Return the (x, y) coordinate for the center point of the cell that contains the specified text.  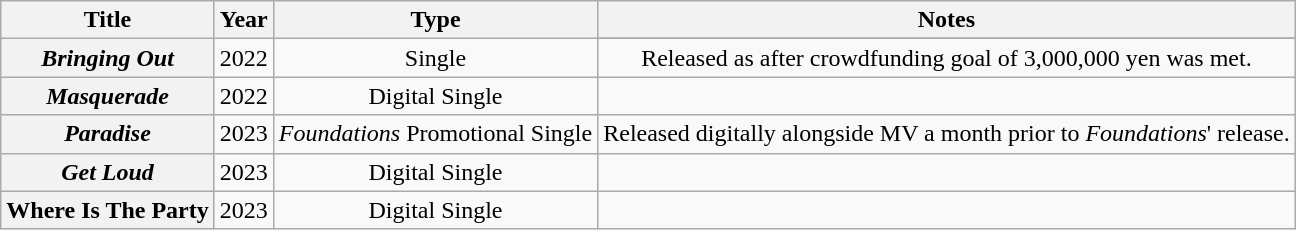
Title (108, 20)
Single (435, 58)
Masquerade (108, 96)
Bringing Out (108, 58)
Where Is The Party (108, 210)
Year (244, 20)
Get Loud (108, 172)
Released digitally alongside MV a month prior to Foundations' release. (947, 134)
Released as after crowdfunding goal of 3,000,000 yen was met. (947, 58)
Type (435, 20)
Paradise (108, 134)
Foundations Promotional Single (435, 134)
Notes (947, 20)
